Detect which cell encompasses the target text, then output its [X, Y] center coordinate. 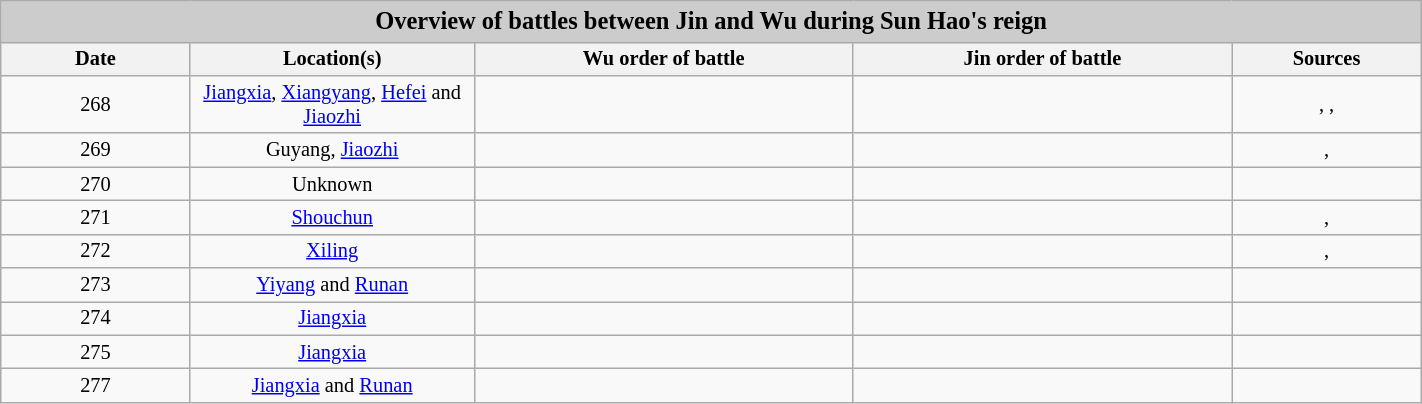
268 [96, 104]
271 [96, 217]
Shouchun [332, 217]
Overview of battles between Jin and Wu during Sun Hao's reign [711, 20]
Jiangxia and Runan [332, 385]
Xiling [332, 251]
Unknown [332, 184]
Jiangxia, Xiangyang, Hefei and Jiaozhi [332, 104]
Guyang, Jiaozhi [332, 150]
277 [96, 385]
Date [96, 59]
275 [96, 352]
Jin order of battle [1042, 59]
273 [96, 285]
Wu order of battle [664, 59]
272 [96, 251]
, , [1326, 104]
Yiyang and Runan [332, 285]
269 [96, 150]
274 [96, 318]
Sources [1326, 59]
270 [96, 184]
Location(s) [332, 59]
